Detect which cell encompasses the target text, then output its (x, y) center coordinate. 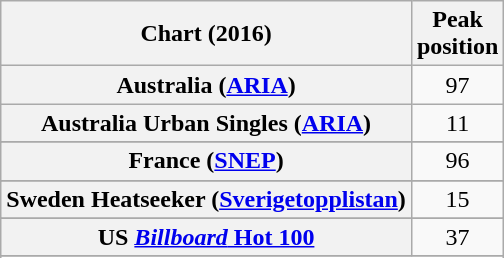
97 (457, 85)
96 (457, 161)
37 (457, 237)
11 (457, 123)
Sweden Heatseeker (Sverigetopplistan) (206, 199)
15 (457, 199)
Australia (ARIA) (206, 85)
Chart (2016) (206, 34)
France (SNEP) (206, 161)
Australia Urban Singles (ARIA) (206, 123)
US Billboard Hot 100 (206, 237)
Peakposition (457, 34)
